Locate the cell with the specified text and output its (x, y) center coordinate. 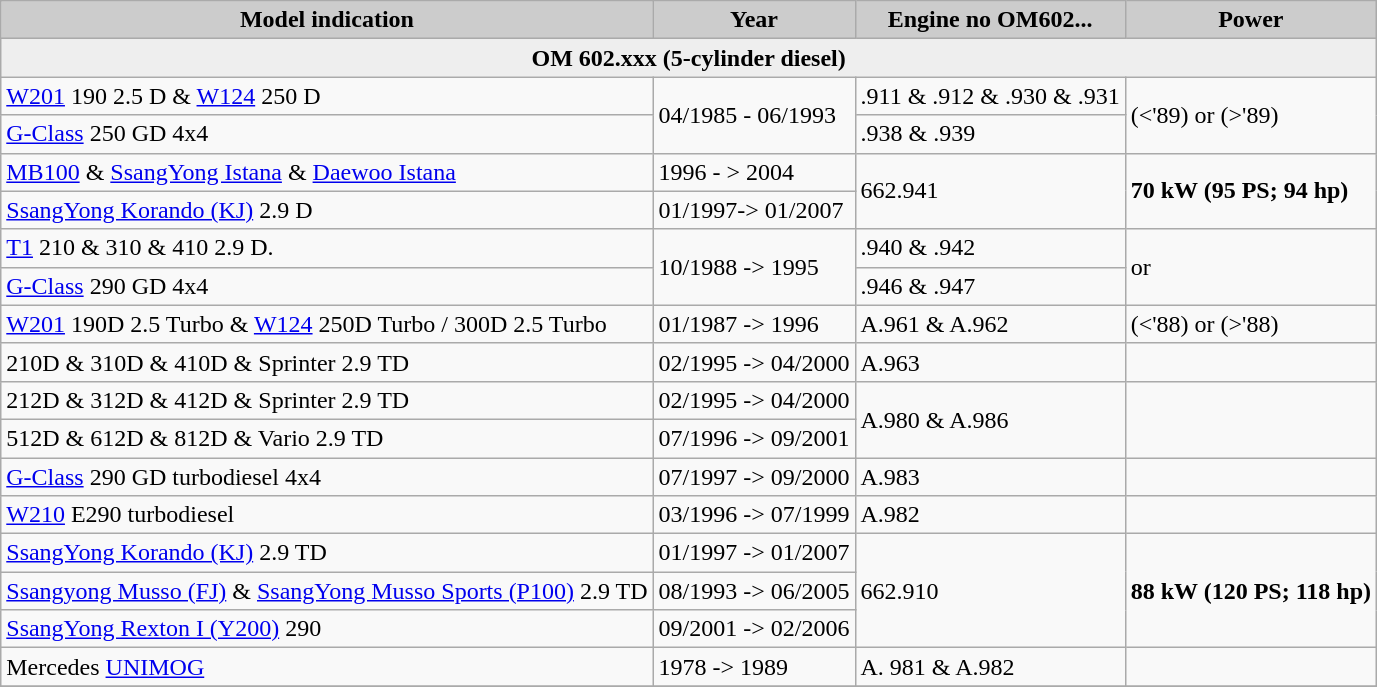
G-Class 290 GD 4x4 (327, 286)
.946 & .947 (990, 286)
Engine no OM602... (990, 20)
W201 190D 2.5 Turbo & W124 250D Turbo / 300D 2.5 Turbo (327, 324)
Mercedes UNIMOG (327, 667)
70 kW (95 PS; 94 hp) (1250, 191)
09/2001 -> 02/2006 (754, 629)
212D & 312D & 412D & Sprinter 2.9 TD (327, 400)
A. 981 & A.982 (990, 667)
(<'88) or (>'88) (1250, 324)
88 kW (120 PS; 118 hp) (1250, 591)
W201 190 2.5 D & W124 250 D (327, 96)
.938 & .939 (990, 134)
Power (1250, 20)
10/1988 -> 1995 (754, 267)
.940 & .942 (990, 248)
G-Class 290 GD turbodiesel 4x4 (327, 477)
03/1996 -> 07/1999 (754, 515)
.911 & .912 & .930 & .931 (990, 96)
07/1996 -> 09/2001 (754, 438)
SsangYong Korando (KJ) 2.9 TD (327, 553)
07/1997 -> 09/2000 (754, 477)
Model indication (327, 20)
W210 E290 turbodiesel (327, 515)
512D & 612D & 812D & Vario 2.9 TD (327, 438)
Ssangyong Musso (FJ) & SsangYong Musso Sports (P100) 2.9 TD (327, 591)
1996 - > 2004 (754, 172)
A.961 & A.962 (990, 324)
Year (754, 20)
01/1997 -> 01/2007 (754, 553)
G-Class 250 GD 4x4 (327, 134)
SsangYong Korando (KJ) 2.9 D (327, 210)
A.963 (990, 362)
A.980 & A.986 (990, 419)
1978 -> 1989 (754, 667)
or (1250, 267)
01/1997-> 01/2007 (754, 210)
01/1987 -> 1996 (754, 324)
OM 602.xxx (5-cylinder diesel) (689, 58)
A.983 (990, 477)
04/1985 - 06/1993 (754, 115)
MB100 & SsangYong Istana & Daewoo Istana (327, 172)
662.941 (990, 191)
08/1993 -> 06/2005 (754, 591)
210D & 310D & 410D & Sprinter 2.9 TD (327, 362)
T1 210 & 310 & 410 2.9 D. (327, 248)
SsangYong Rexton I (Y200) 290 (327, 629)
662.910 (990, 591)
(<'89) or (>'89) (1250, 115)
A.982 (990, 515)
